Locate the cell with the specified text and output its (x, y) center coordinate. 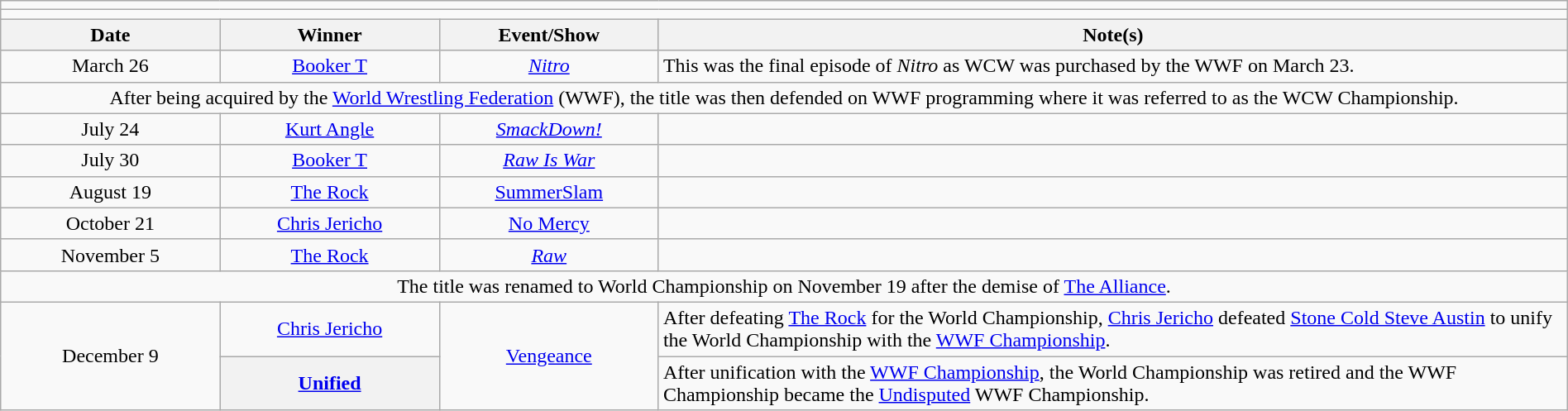
November 5 (111, 255)
Raw Is War (549, 160)
Raw (549, 255)
Kurt Angle (329, 129)
Nitro (549, 66)
October 21 (111, 223)
December 9 (111, 356)
July 30 (111, 160)
SummerSlam (549, 192)
After unification with the WWF Championship, the World Championship was retired and the WWF Championship became the Undisputed WWF Championship. (1113, 382)
Date (111, 35)
August 19 (111, 192)
Winner (329, 35)
No Mercy (549, 223)
This was the final episode of Nitro as WCW was purchased by the WWF on March 23. (1113, 66)
Event/Show (549, 35)
Note(s) (1113, 35)
Unified (329, 382)
July 24 (111, 129)
SmackDown! (549, 129)
March 26 (111, 66)
The title was renamed to World Championship on November 19 after the demise of The Alliance. (784, 286)
Vengeance (549, 356)
